From the cell containing the given text, extract its center point as [x, y] coordinate. 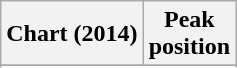
Chart (2014) [72, 34]
Peakposition [189, 34]
